Return [x, y] of the center of cell containing provided text 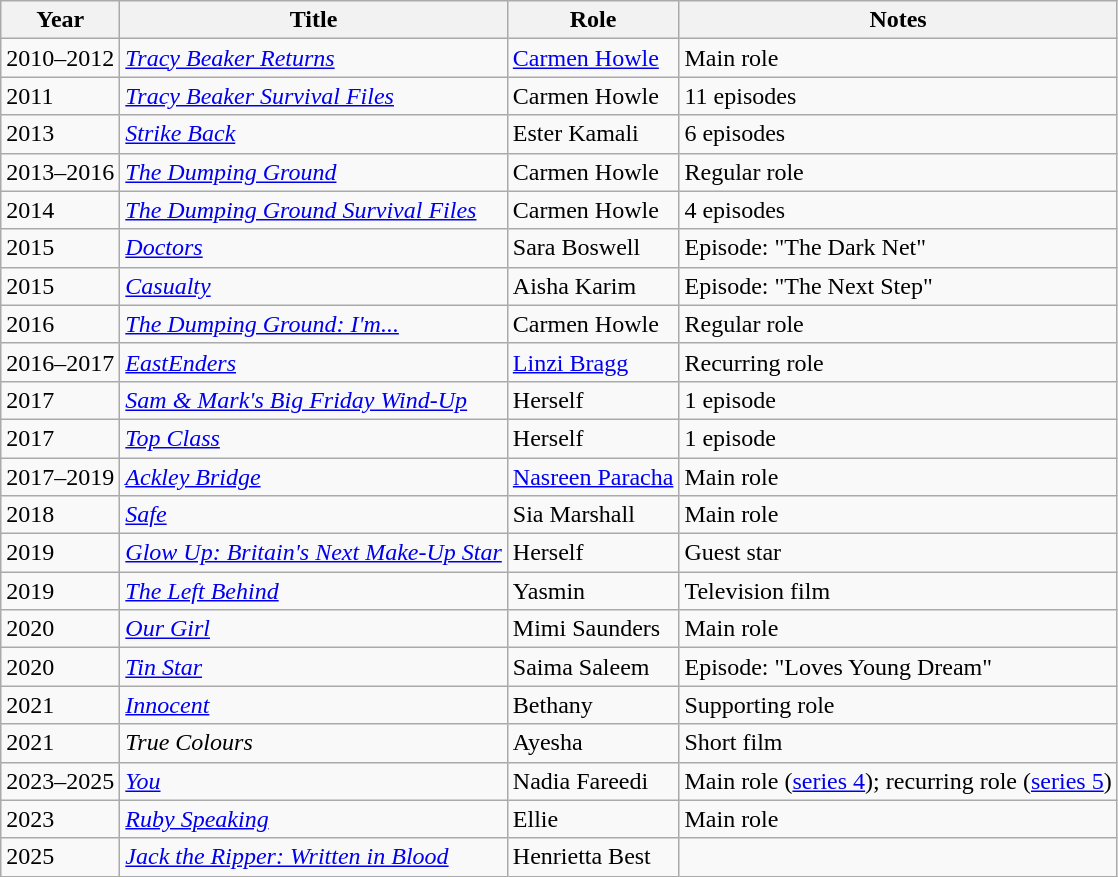
You [314, 781]
Innocent [314, 705]
2023 [60, 819]
2011 [60, 96]
True Colours [314, 743]
Sam & Mark's Big Friday Wind-Up [314, 400]
Jack the Ripper: Written in Blood [314, 857]
Sara Boswell [593, 248]
Nasreen Paracha [593, 477]
Casualty [314, 286]
Strike Back [314, 134]
Saima Saleem [593, 667]
2013 [60, 134]
Main role (series 4); recurring role (series 5) [898, 781]
Episode: "The Next Step" [898, 286]
Guest star [898, 553]
Yasmin [593, 591]
Safe [314, 515]
Sia Marshall [593, 515]
Notes [898, 20]
Short film [898, 743]
2016 [60, 324]
Role [593, 20]
2018 [60, 515]
2014 [60, 210]
Glow Up: Britain's Next Make-Up Star [314, 553]
The Left Behind [314, 591]
2016–2017 [60, 362]
Mimi Saunders [593, 629]
Recurring role [898, 362]
11 episodes [898, 96]
Ruby Speaking [314, 819]
Episode: "The Dark Net" [898, 248]
Tin Star [314, 667]
Television film [898, 591]
Ellie [593, 819]
Nadia Fareedi [593, 781]
Aisha Karim [593, 286]
2023–2025 [60, 781]
Tracy Beaker Returns [314, 58]
Ester Kamali [593, 134]
6 episodes [898, 134]
Henrietta Best [593, 857]
2010–2012 [60, 58]
Ackley Bridge [314, 477]
Linzi Bragg [593, 362]
The Dumping Ground Survival Files [314, 210]
2017–2019 [60, 477]
Supporting role [898, 705]
Year [60, 20]
Bethany [593, 705]
2025 [60, 857]
Doctors [314, 248]
Tracy Beaker Survival Files [314, 96]
EastEnders [314, 362]
Top Class [314, 438]
Title [314, 20]
The Dumping Ground [314, 172]
Ayesha [593, 743]
4 episodes [898, 210]
The Dumping Ground: I'm... [314, 324]
2013–2016 [60, 172]
Our Girl [314, 629]
Episode: "Loves Young Dream" [898, 667]
